Detect which cell encompasses the target text, then output its (x, y) center coordinate. 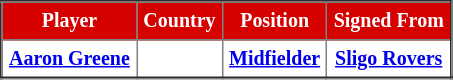
Sligo Rovers (389, 59)
Aaron Greene (70, 59)
Position (274, 21)
Player (70, 21)
Midfielder (274, 59)
Signed From (389, 21)
Country (180, 21)
